From the cell containing the given text, extract its center point as (X, Y) coordinate. 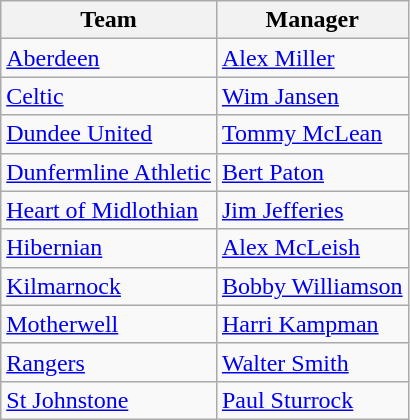
Alex Miller (312, 58)
Harri Kampman (312, 324)
Manager (312, 20)
Bobby Williamson (312, 286)
Dundee United (109, 134)
Wim Jansen (312, 96)
Aberdeen (109, 58)
St Johnstone (109, 400)
Alex McLeish (312, 248)
Kilmarnock (109, 286)
Celtic (109, 96)
Motherwell (109, 324)
Walter Smith (312, 362)
Bert Paton (312, 172)
Tommy McLean (312, 134)
Team (109, 20)
Paul Sturrock (312, 400)
Dunfermline Athletic (109, 172)
Hibernian (109, 248)
Rangers (109, 362)
Jim Jefferies (312, 210)
Heart of Midlothian (109, 210)
